Determine the (x, y) coordinate at the center of the cell enclosing the given text.  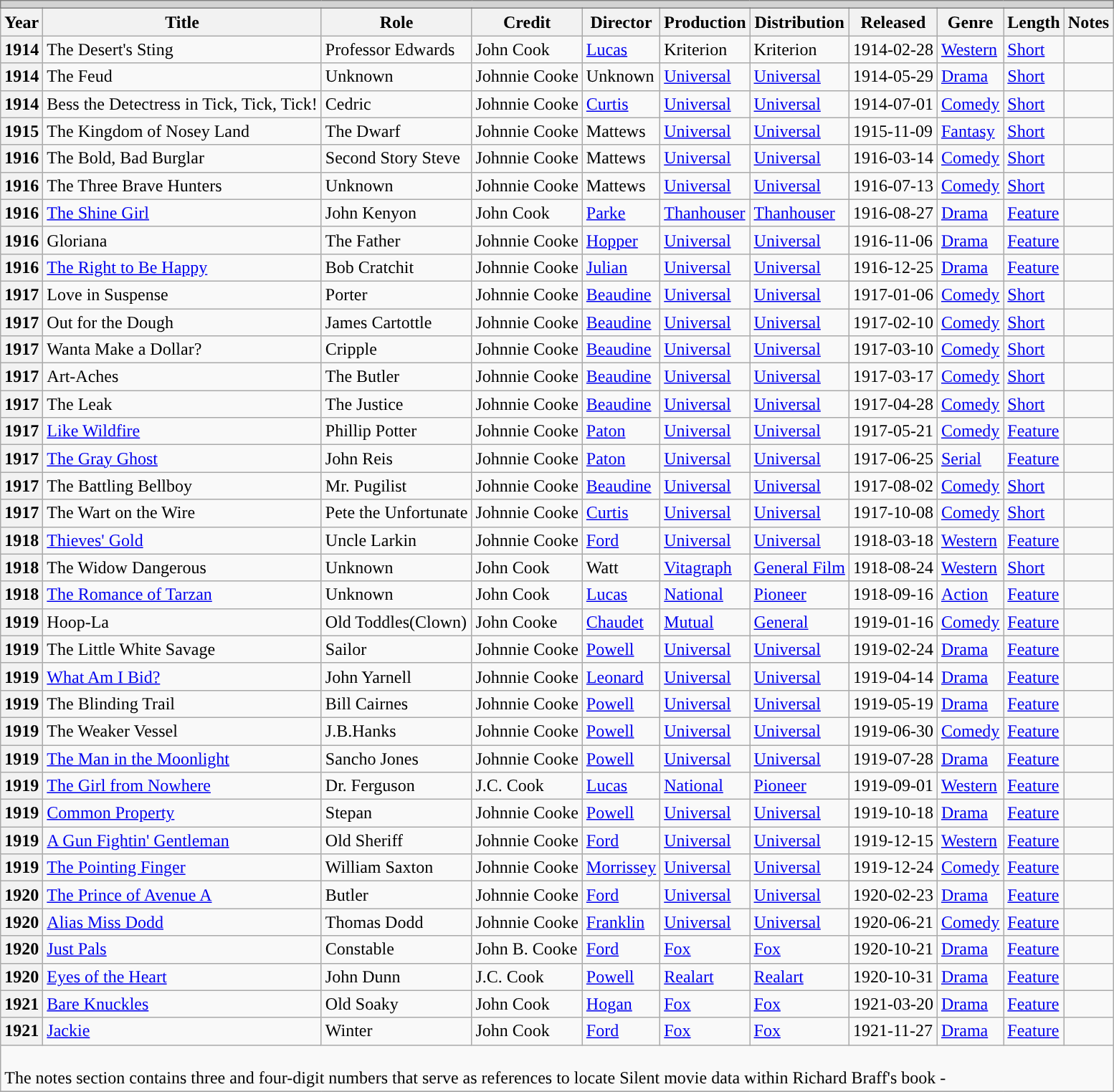
Old Soaky (396, 1004)
John Kenyon (396, 213)
Cedric (396, 104)
John Cooke (527, 622)
1917-01-06 (893, 294)
1917-04-28 (893, 404)
Uncle Larkin (396, 540)
Hogan (621, 1004)
Length (1034, 22)
Porter (396, 294)
The Blinding Trail (182, 704)
1914-07-01 (893, 104)
Julian (621, 267)
James Cartottle (396, 322)
The Little White Savage (182, 649)
1920-06-21 (893, 922)
General (799, 622)
The Battling Bellboy (182, 486)
General Film (799, 567)
The Three Brave Hunters (182, 186)
1919-09-01 (893, 786)
Winter (396, 1031)
The Romance of Tarzan (182, 595)
William Saxton (396, 868)
Constable (396, 949)
Common Property (182, 813)
1919-06-30 (893, 731)
The Right to Be Happy (182, 267)
Watt (621, 567)
What Am I Bid? (182, 676)
Bare Knuckles (182, 1004)
Franklin (621, 922)
John B. Cooke (527, 949)
1916-08-27 (893, 213)
The Butler (396, 377)
Distribution (799, 22)
1917-06-25 (893, 459)
The Gray Ghost (182, 459)
Chaudet (621, 622)
Year (22, 22)
1919-01-16 (893, 622)
Mutual (705, 622)
The Man in the Moonlight (182, 759)
John Reis (396, 459)
Professor Edwards (396, 49)
Pete the Unfortunate (396, 513)
Vitagraph (705, 567)
Old Toddles(Clown) (396, 622)
Alias Miss Dodd (182, 922)
1918-08-24 (893, 567)
1917-10-08 (893, 513)
Director (621, 22)
1916-11-06 (893, 240)
Mr. Pugilist (396, 486)
1919-12-15 (893, 840)
1919-05-19 (893, 704)
J.B.Hanks (396, 731)
The Shine Girl (182, 213)
1919-10-18 (893, 813)
1917-08-02 (893, 486)
1919-04-14 (893, 676)
1916-03-14 (893, 158)
1914-05-29 (893, 77)
1917-03-10 (893, 350)
Genre (970, 22)
1919-02-24 (893, 649)
The Weaker Vessel (182, 731)
Out for the Dough (182, 322)
The Dwarf (396, 131)
1916-12-25 (893, 267)
Action (970, 595)
A Gun Fightin' Gentleman (182, 840)
The Father (396, 240)
Thomas Dodd (396, 922)
The Desert's Sting (182, 49)
1920-10-21 (893, 949)
Notes (1088, 22)
Old Sheriff (396, 840)
Art-Aches (182, 377)
Morrissey (621, 868)
Like Wildfire (182, 431)
Just Pals (182, 949)
Sancho Jones (396, 759)
John Dunn (396, 977)
Love in Suspense (182, 294)
Sailor (396, 649)
The Girl from Nowhere (182, 786)
The Justice (396, 404)
Released (893, 22)
Butler (396, 895)
Hoop-La (182, 622)
Second Story Steve (396, 158)
Dr. Ferguson (396, 786)
The Pointing Finger (182, 868)
The Kingdom of Nosey Land (182, 131)
Leonard (621, 676)
1915-11-09 (893, 131)
The Prince of Avenue A (182, 895)
1917-03-17 (893, 377)
Thieves' Gold (182, 540)
The Bold, Bad Burglar (182, 158)
1917-05-21 (893, 431)
Role (396, 22)
Hopper (621, 240)
1918-09-16 (893, 595)
1918-03-18 (893, 540)
The Wart on the Wire (182, 513)
1920-10-31 (893, 977)
Fantasy (970, 131)
1916-07-13 (893, 186)
1921-11-27 (893, 1031)
The Leak (182, 404)
Bill Cairnes (396, 704)
Jackie (182, 1031)
1920-02-23 (893, 895)
Bob Cratchit (396, 267)
Parke (621, 213)
Production (705, 22)
1921-03-20 (893, 1004)
The Widow Dangerous (182, 567)
1919-07-28 (893, 759)
Title (182, 22)
Credit (527, 22)
The notes section contains three and four-digit numbers that serve as references to locate Silent movie data within Richard Braff's book - (557, 1068)
Cripple (396, 350)
Bess the Detectress in Tick, Tick, Tick! (182, 104)
Serial (970, 459)
Wanta Make a Dollar? (182, 350)
1917-02-10 (893, 322)
Phillip Potter (396, 431)
Gloriana (182, 240)
1915 (22, 131)
John Yarnell (396, 676)
Stepan (396, 813)
1919-12-24 (893, 868)
Eyes of the Heart (182, 977)
1914-02-28 (893, 49)
The Feud (182, 77)
